Return the (x, y) coordinate for the center point of the cell that contains the specified text.  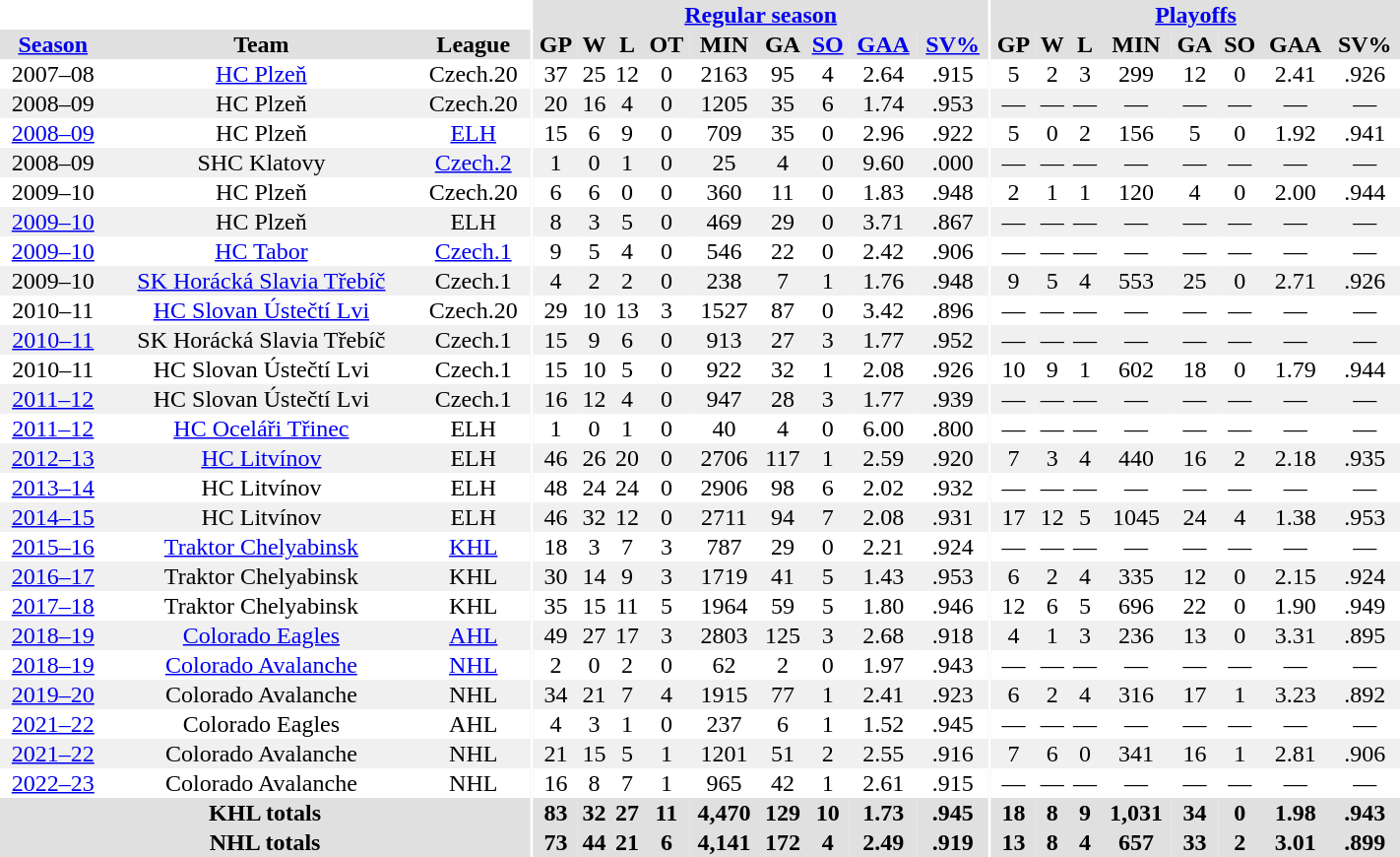
42 (783, 783)
44 (595, 842)
922 (724, 369)
2017–18 (53, 606)
2803 (724, 635)
553 (1136, 281)
2.71 (1296, 281)
440 (1136, 458)
238 (724, 281)
2.55 (883, 754)
2013–14 (53, 488)
HC Oceláři Třinec (262, 428)
.931 (953, 517)
59 (783, 606)
1527 (724, 310)
2.64 (883, 74)
.919 (953, 842)
120 (1136, 192)
2014–15 (53, 517)
49 (555, 635)
2016–17 (53, 576)
14 (595, 576)
2163 (724, 74)
3.42 (883, 310)
1.38 (1296, 517)
.946 (953, 606)
3.01 (1296, 842)
657 (1136, 842)
.922 (953, 133)
2007–08 (53, 74)
3.71 (883, 222)
2.49 (883, 842)
2015–16 (53, 547)
.916 (953, 754)
SHC Klatovy (262, 163)
83 (555, 813)
.920 (953, 458)
.867 (953, 222)
125 (783, 635)
Regular season (760, 15)
546 (724, 251)
236 (1136, 635)
2711 (724, 517)
.899 (1365, 842)
2.59 (883, 458)
172 (783, 842)
1,031 (1136, 813)
94 (783, 517)
.895 (1365, 635)
40 (724, 428)
1045 (1136, 517)
1.74 (883, 103)
2019–20 (53, 694)
HC Tabor (262, 251)
48 (555, 488)
95 (783, 74)
1.79 (1296, 369)
.918 (953, 635)
1.90 (1296, 606)
NHL totals (265, 842)
2.81 (1296, 754)
.941 (1365, 133)
237 (724, 724)
913 (724, 340)
156 (1136, 133)
Team (262, 44)
316 (1136, 694)
.949 (1365, 606)
335 (1136, 576)
Czech.2 (473, 163)
2.42 (883, 251)
.939 (953, 399)
1205 (724, 103)
26 (595, 458)
1.80 (883, 606)
.000 (953, 163)
League (473, 44)
4,470 (724, 813)
KHL totals (265, 813)
2012–13 (53, 458)
.952 (953, 340)
2.68 (883, 635)
360 (724, 192)
73 (555, 842)
2706 (724, 458)
33 (1194, 842)
1.76 (883, 281)
2.18 (1296, 458)
41 (783, 576)
1.97 (883, 665)
787 (724, 547)
2906 (724, 488)
1.92 (1296, 133)
9.60 (883, 163)
2022–23 (53, 783)
299 (1136, 74)
129 (783, 813)
28 (783, 399)
1.43 (883, 576)
Playoffs (1195, 15)
1.83 (883, 192)
37 (555, 74)
.935 (1365, 458)
.892 (1365, 694)
OT (668, 44)
947 (724, 399)
3.31 (1296, 635)
1915 (724, 694)
2.15 (1296, 576)
709 (724, 133)
.896 (953, 310)
.932 (953, 488)
Season (53, 44)
1964 (724, 606)
2.02 (883, 488)
30 (555, 576)
965 (724, 783)
77 (783, 694)
117 (783, 458)
469 (724, 222)
1.73 (883, 813)
2.61 (883, 783)
2.00 (1296, 192)
98 (783, 488)
602 (1136, 369)
62 (724, 665)
1719 (724, 576)
2.21 (883, 547)
.923 (953, 694)
1201 (724, 754)
3.23 (1296, 694)
2.96 (883, 133)
1.98 (1296, 813)
6.00 (883, 428)
696 (1136, 606)
341 (1136, 754)
51 (783, 754)
1.52 (883, 724)
87 (783, 310)
4,141 (724, 842)
.800 (953, 428)
